Determine the (X, Y) coordinate at the center of the cell enclosing the given text.  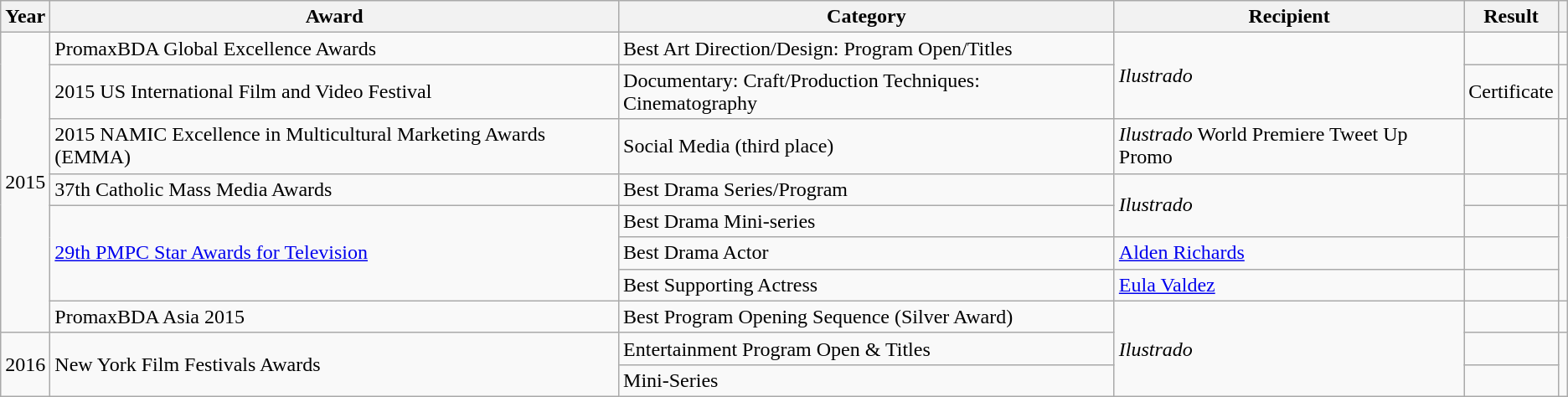
Year (25, 17)
2015 US International Film and Video Festival (335, 92)
29th PMPC Star Awards for Television (335, 253)
PromaxBDA Global Excellence Awards (335, 49)
Entertainment Program Open & Titles (867, 348)
Ilustrado World Premiere Tweet Up Promo (1288, 146)
Eula Valdez (1288, 285)
Certificate (1511, 92)
Best Art Direction/Design: Program Open/Titles (867, 49)
Alden Richards (1288, 253)
Best Supporting Actress (867, 285)
Mini-Series (867, 380)
New York Film Festivals Awards (335, 364)
Social Media (third place) (867, 146)
2015 NAMIC Excellence in Multicultural Marketing Awards (EMMA) (335, 146)
Award (335, 17)
Documentary: Craft/Production Techniques: Cinematography (867, 92)
Best Drama Mini-series (867, 221)
Best Drama Series/Program (867, 189)
37th Catholic Mass Media Awards (335, 189)
Recipient (1288, 17)
2016 (25, 364)
Best Drama Actor (867, 253)
Best Program Opening Sequence (Silver Award) (867, 317)
Result (1511, 17)
2015 (25, 183)
Category (867, 17)
PromaxBDA Asia 2015 (335, 317)
